From the cell containing the given text, extract its center point as (X, Y) coordinate. 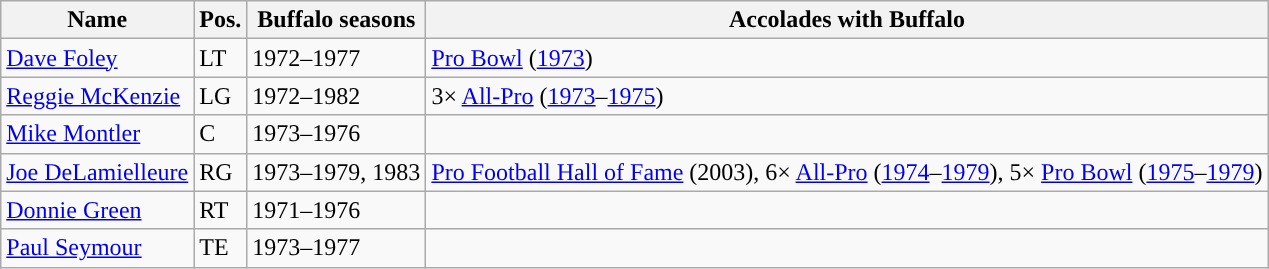
Reggie McKenzie (98, 96)
RG (220, 172)
Pro Football Hall of Fame (2003), 6× All-Pro (1974–1979), 5× Pro Bowl (1975–1979) (847, 172)
1972–1977 (336, 58)
Joe DeLamielleure (98, 172)
RT (220, 210)
1972–1982 (336, 96)
Pos. (220, 20)
TE (220, 248)
1973–1976 (336, 134)
Pro Bowl (1973) (847, 58)
1973–1977 (336, 248)
Name (98, 20)
LG (220, 96)
1971–1976 (336, 210)
Buffalo seasons (336, 20)
3× All-Pro (1973–1975) (847, 96)
Mike Montler (98, 134)
Accolades with Buffalo (847, 20)
LT (220, 58)
Dave Foley (98, 58)
C (220, 134)
1973–1979, 1983 (336, 172)
Paul Seymour (98, 248)
Donnie Green (98, 210)
